Locate the cell with the specified text and output its [X, Y] center coordinate. 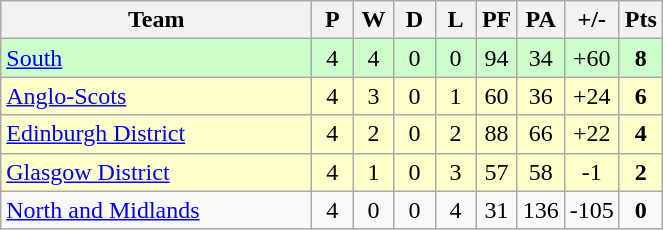
+22 [592, 134]
6 [640, 96]
Anglo-Scots [156, 96]
D [414, 20]
PF [496, 20]
-1 [592, 172]
136 [540, 210]
-105 [592, 210]
W [374, 20]
Team [156, 20]
L [456, 20]
36 [540, 96]
Pts [640, 20]
+24 [592, 96]
31 [496, 210]
PA [540, 20]
94 [496, 58]
58 [540, 172]
North and Midlands [156, 210]
57 [496, 172]
60 [496, 96]
34 [540, 58]
South [156, 58]
66 [540, 134]
+/- [592, 20]
Edinburgh District [156, 134]
P [332, 20]
+60 [592, 58]
8 [640, 58]
88 [496, 134]
Glasgow District [156, 172]
